Output the (x, y) coordinate of the center of the cell containing the given text.  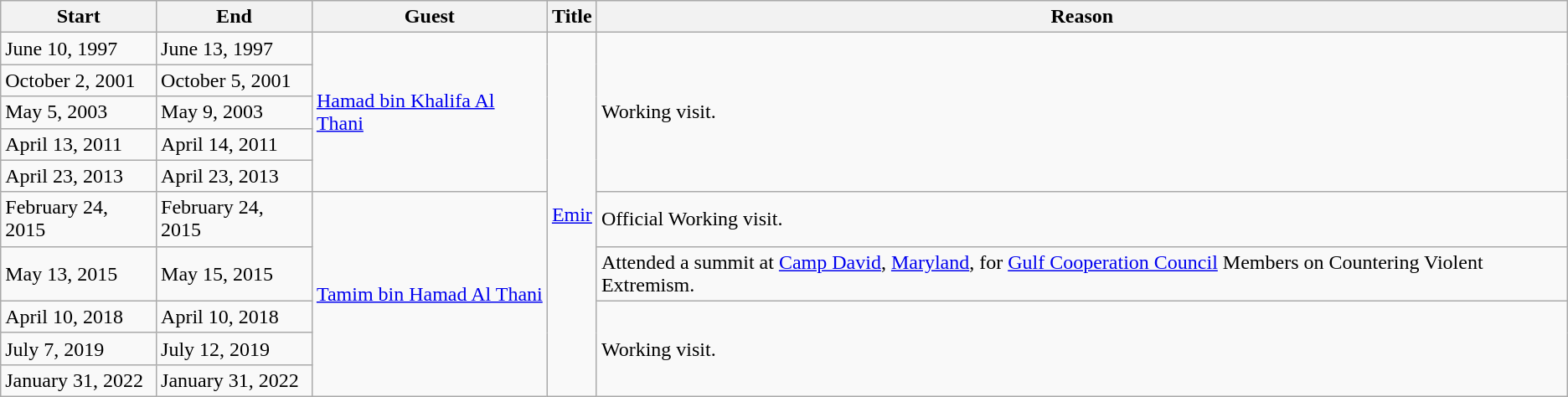
June 13, 1997 (235, 49)
July 12, 2019 (235, 348)
July 7, 2019 (79, 348)
June 10, 1997 (79, 49)
Start (79, 17)
Emir (571, 214)
October 5, 2001 (235, 80)
End (235, 17)
April 14, 2011 (235, 144)
Official Working visit. (1082, 219)
May 13, 2015 (79, 273)
Attended a summit at Camp David, Maryland, for Gulf Cooperation Council Members on Countering Violent Extremism. (1082, 273)
Reason (1082, 17)
Tamim bin Hamad Al Thani (429, 294)
October 2, 2001 (79, 80)
April 13, 2011 (79, 144)
May 15, 2015 (235, 273)
Hamad bin Khalifa Al Thani (429, 112)
May 5, 2003 (79, 112)
May 9, 2003 (235, 112)
Guest (429, 17)
Title (571, 17)
